Search for the cell housing the specified text and yield its (X, Y) center coordinate. 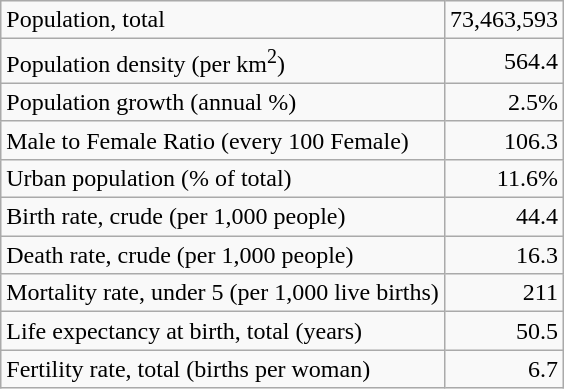
Male to Female Ratio (every 100 Female) (223, 140)
73,463,593 (504, 20)
Life expectancy at birth, total (years) (223, 331)
211 (504, 293)
6.7 (504, 369)
50.5 (504, 331)
16.3 (504, 255)
11.6% (504, 178)
Death rate, crude (per 1,000 people) (223, 255)
44.4 (504, 217)
Mortality rate, under 5 (per 1,000 live births) (223, 293)
2.5% (504, 102)
Birth rate, crude (per 1,000 people) (223, 217)
Urban population (% of total) (223, 178)
Fertility rate, total (births per woman) (223, 369)
Population density (per km2) (223, 62)
106.3 (504, 140)
564.4 (504, 62)
Population, total (223, 20)
Population growth (annual %) (223, 102)
